Extract the (X, Y) coordinate from the center of the cell holding the provided text.  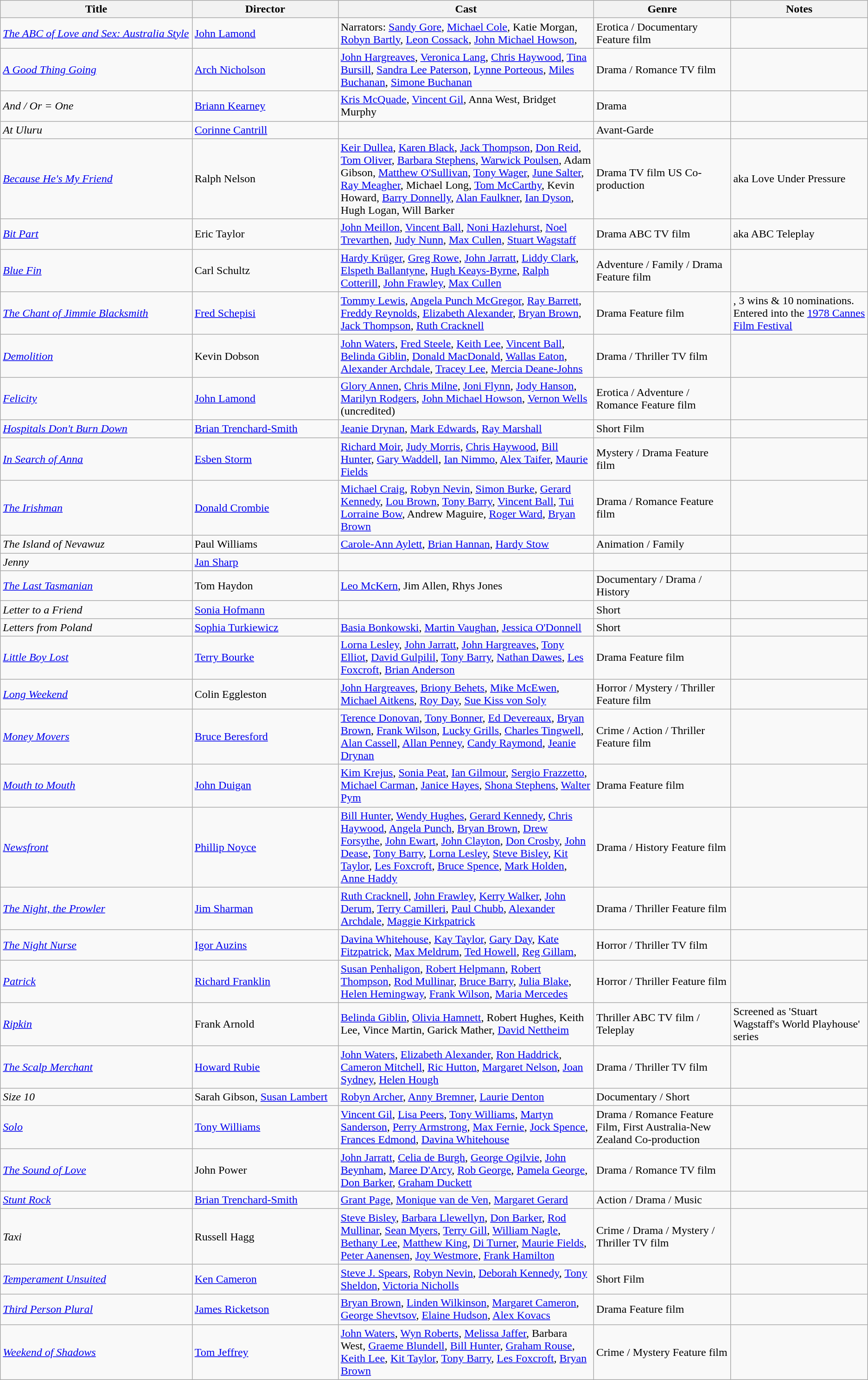
Ripkin (96, 1024)
Notes (799, 9)
The Last Tasmanian (96, 586)
Demolition (96, 356)
Jenny (96, 562)
Drama (662, 106)
Carl Schultz (265, 270)
Eric Taylor (265, 234)
Action / Drama / Music (662, 1200)
Belinda Giblin, Olivia Hamnett, Robert Hughes, Keith Lee, Vince Martin, Garick Mather, David Nettheim (466, 1024)
A Good Thing Going (96, 70)
Kevin Dobson (265, 356)
John Power (265, 1170)
Bryan Brown, Linden Wilkinson, Margaret Cameron, George Shevtsov, Elaine Hudson, Alex Kovacs (466, 1310)
Stunt Rock (96, 1200)
Money Movers (96, 736)
And / Or = One (96, 106)
The ABC of Love and Sex: Australia Style (96, 33)
John Meillon, Vincent Ball, Noni Hazlehurst, Noel Trevarthen, Judy Nunn, Max Cullen, Stuart Wagstaff (466, 234)
Drama ABC TV film (662, 234)
The Sound of Love (96, 1170)
Briann Kearney (265, 106)
Drama / Romance Feature film (662, 508)
Drama / Romance Feature Film, First Australia-New Zealand Co-production (662, 1127)
Documentary / Short (662, 1097)
Crime / Drama / Mystery / Thriller TV film (662, 1236)
Carole-Ann Aylett, Brian Hannan, Hardy Stow (466, 544)
Mystery / Drama Feature film (662, 459)
Basia Bonkowski, Martin Vaughan, Jessica O'Donnell (466, 627)
The Island of Nevawuz (96, 544)
Drama TV film US Co-production (662, 179)
Title (96, 9)
Davina Whitehouse, Kay Taylor, Gary Day, Kate Fitzpatrick, Max Meldrum, Ted Howell, Reg Gillam, (466, 945)
Horror / Thriller Feature film (662, 981)
Thriller ABC TV film / Teleplay (662, 1024)
Richard Franklin (265, 981)
Blue Fin (96, 270)
Drama / History Feature film (662, 847)
Bit Part (96, 234)
John Waters, Fred Steele, Keith Lee, Vincent Ball, Belinda Giblin, Donald MacDonald, Wallas Eaton, Alexander Archdale, Tracey Lee, Mercia Deane-Johns (466, 356)
Jeanie Drynan, Mark Edwards, Ray Marshall (466, 428)
Patrick (96, 981)
John Waters, Elizabeth Alexander, Ron Haddrick, Cameron Mitchell, Ric Hutton, Margaret Nelson, Joan Sydney, Helen Hough (466, 1067)
Ralph Nelson (265, 179)
Drama / Thriller Feature film (662, 908)
Richard Moir, Judy Morris, Chris Haywood, Bill Hunter, Gary Waddell, Ian Nimmo, Alex Taifer, Maurie Fields (466, 459)
Kris McQuade, Vincent Gil, Anna West, Bridget Murphy (466, 106)
John Hargreaves, Veronica Lang, Chris Haywood, Tina Bursill, Sandra Lee Paterson, Lynne Porteous, Miles Buchanan, Simone Buchanan (466, 70)
Bruce Beresford (265, 736)
Tom Haydon (265, 586)
Sophia Turkiewicz (265, 627)
Horror / Thriller TV film (662, 945)
Paul Williams (265, 544)
Genre (662, 9)
Leo McKern, Jim Allen, Rhys Jones (466, 586)
Avant-Garde (662, 130)
Jim Sharman (265, 908)
John Jarratt, Celia de Burgh, George Ogilvie, John Beynham, Maree D'Arcy, Rob George, Pamela George, Don Barker, Graham Duckett (466, 1170)
Igor Auzins (265, 945)
Because He's My Friend (96, 179)
Taxi (96, 1236)
Temperament Unsuited (96, 1279)
Donald Crombie (265, 508)
aka ABC Teleplay (799, 234)
Esben Storm (265, 459)
Animation / Family (662, 544)
Newsfront (96, 847)
Little Boy Lost (96, 658)
In Search of Anna (96, 459)
Tommy Lewis, Angela Punch McGregor, Ray Barrett, Freddy Reynolds, Elizabeth Alexander, Bryan Brown, Jack Thompson, Ruth Cracknell (466, 313)
Hospitals Don't Burn Down (96, 428)
Letter to a Friend (96, 610)
Hardy Krüger, Greg Rowe, John Jarratt, Liddy Clark, Elspeth Ballantyne, Hugh Keays-Byrne, Ralph Cotterill, John Frawley, Max Cullen (466, 270)
John Hargreaves, Briony Behets, Mike McEwen, Michael Aitkens, Roy Day, Sue Kiss von Soly (466, 694)
Robyn Archer, Anny Bremner, Laurie Denton (466, 1097)
Ruth Cracknell, John Frawley, Kerry Walker, John Derum, Terry Camilleri, Paul Chubb, Alexander Archdale, Maggie Kirkpatrick (466, 908)
Corinne Cantrill (265, 130)
At Uluru (96, 130)
Solo (96, 1127)
, 3 wins & 10 nominations. Entered into the 1978 Cannes Film Festival (799, 313)
Adventure / Family / Drama Feature film (662, 270)
Screened as 'Stuart Wagstaff's World Playhouse' series (799, 1024)
Horror / Mystery / Thriller Feature film (662, 694)
Weekend of Shadows (96, 1352)
Erotica / Adventure / Romance Feature film (662, 398)
Russell Hagg (265, 1236)
The Night Nurse (96, 945)
Howard Rubie (265, 1067)
Mouth to Mouth (96, 786)
Phillip Noyce (265, 847)
Arch Nicholson (265, 70)
Frank Arnold (265, 1024)
Documentary / Drama / History (662, 586)
Tom Jeffrey (265, 1352)
Grant Page, Monique van de Ven, Margaret Gerard (466, 1200)
Erotica / Documentary Feature film (662, 33)
Long Weekend (96, 694)
John Duigan (265, 786)
The Chant of Jimmie Blacksmith (96, 313)
Colin Eggleston (265, 694)
James Ricketson (265, 1310)
Cast (466, 9)
The Scalp Merchant (96, 1067)
Felicity (96, 398)
The Night, the Prowler (96, 908)
Sarah Gibson, Susan Lambert (265, 1097)
Steve J. Spears, Robyn Nevin, Deborah Kennedy, Tony Sheldon, Victoria Nicholls (466, 1279)
Size 10 (96, 1097)
Vincent Gil, Lisa Peers, Tony Williams, Martyn Sanderson, Perry Armstrong, Max Fernie, Jock Spence, Frances Edmond, Davina Whitehouse (466, 1127)
Narrators: Sandy Gore, Michael Cole, Katie Morgan, Robyn Bartly, Leon Cossack, John Michael Howson, (466, 33)
Letters from Poland (96, 627)
Tony Williams (265, 1127)
Glory Annen, Chris Milne, Joni Flynn, Jody Hanson, Marilyn Rodgers, John Michael Howson, Vernon Wells (uncredited) (466, 398)
Kim Krejus, Sonia Peat, Ian Gilmour, Sergio Frazzetto, Michael Carman, Janice Hayes, Shona Stephens, Walter Pym (466, 786)
Fred Schepisi (265, 313)
Crime / Mystery Feature film (662, 1352)
Sonia Hofmann (265, 610)
Third Person Plural (96, 1310)
aka Love Under Pressure (799, 179)
Director (265, 9)
Ken Cameron (265, 1279)
Crime / Action / Thriller Feature film (662, 736)
Lorna Lesley, John Jarratt, John Hargreaves, Tony Elliot, David Gulpilil, Tony Barry, Nathan Dawes, Les Foxcroft, Brian Anderson (466, 658)
Jan Sharp (265, 562)
The Irishman (96, 508)
Susan Penhaligon, Robert Helpmann, Robert Thompson, Rod Mullinar, Bruce Barry, Julia Blake, Helen Hemingway, Frank Wilson, Maria Mercedes (466, 981)
Terry Bourke (265, 658)
